Return [x, y] of the center of cell containing provided text 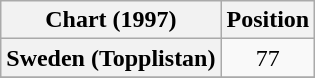
77 [268, 58]
Chart (1997) [111, 20]
Position [268, 20]
Sweden (Topplistan) [111, 58]
